Return (x, y) of the center of cell containing provided text 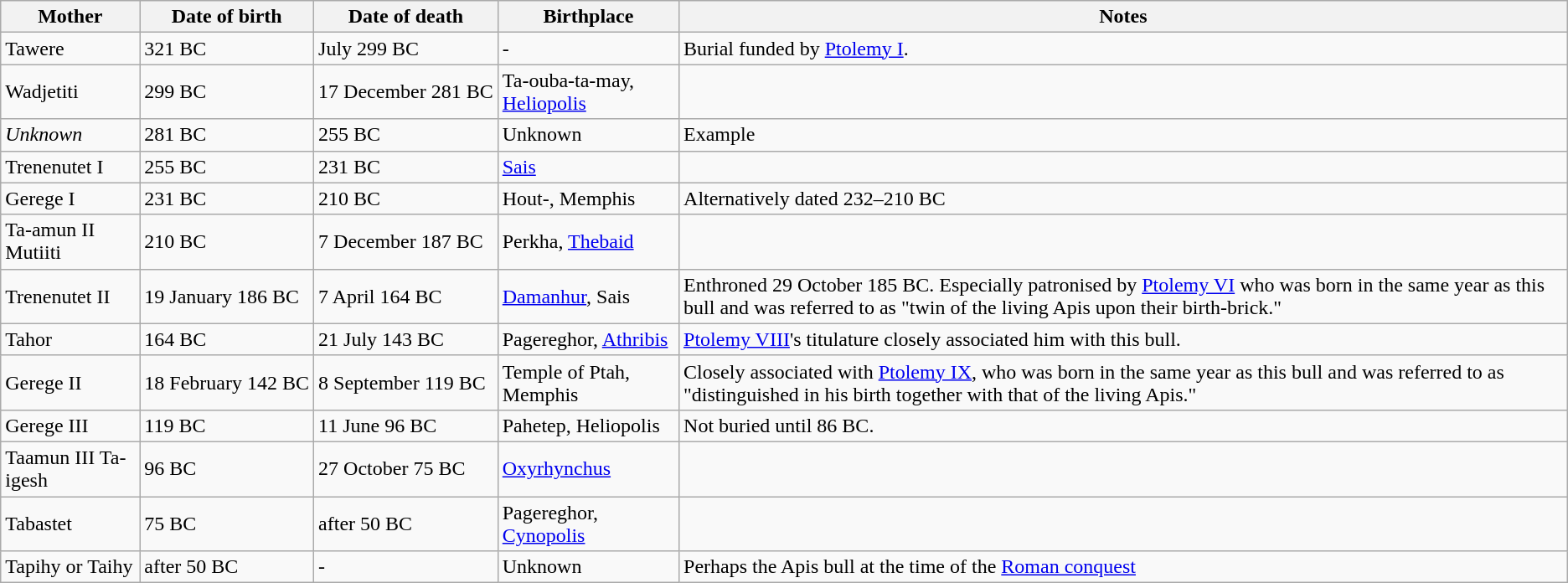
Perkha, Thebaid (588, 241)
Gerege II (70, 382)
Alternatively dated 232–210 BC (1124, 199)
Tapihy or Taihy (70, 567)
164 BC (227, 339)
75 BC (227, 523)
Tahor (70, 339)
Not buried until 86 BC. (1124, 426)
Burial funded by Ptolemy I. (1124, 49)
119 BC (227, 426)
July 299 BC (406, 49)
96 BC (227, 469)
Mother (70, 17)
Temple of Ptah, Memphis (588, 382)
Taamun III Ta-igesh (70, 469)
Oxyrhynchus (588, 469)
Tawere (70, 49)
Birthplace (588, 17)
Sais (588, 167)
21 July 143 BC (406, 339)
Date of birth (227, 17)
Example (1124, 135)
Pahetep, Heliopolis (588, 426)
27 October 75 BC (406, 469)
Ta-ouba-ta-may, Heliopolis (588, 92)
7 April 164 BC (406, 297)
8 September 119 BC (406, 382)
Perhaps the Apis bull at the time of the Roman conquest (1124, 567)
Pagereghor, Cynopolis (588, 523)
Gerege III (70, 426)
Trenenutet I (70, 167)
Date of death (406, 17)
11 June 96 BC (406, 426)
Damanhur, Sais (588, 297)
Ptolemy VIII's titulature closely associated him with this bull. (1124, 339)
7 December 187 BC (406, 241)
Notes (1124, 17)
Wadjetiti (70, 92)
281 BC (227, 135)
Tabastet (70, 523)
18 February 142 BC (227, 382)
17 December 281 BC (406, 92)
Ta-amun II Mutiiti (70, 241)
321 BC (227, 49)
19 January 186 BC (227, 297)
Gerege I (70, 199)
Hout-, Memphis (588, 199)
Pagereghor, Athribis (588, 339)
299 BC (227, 92)
Trenenutet II (70, 297)
